Output the [x, y] coordinate of the center of the cell containing the given text.  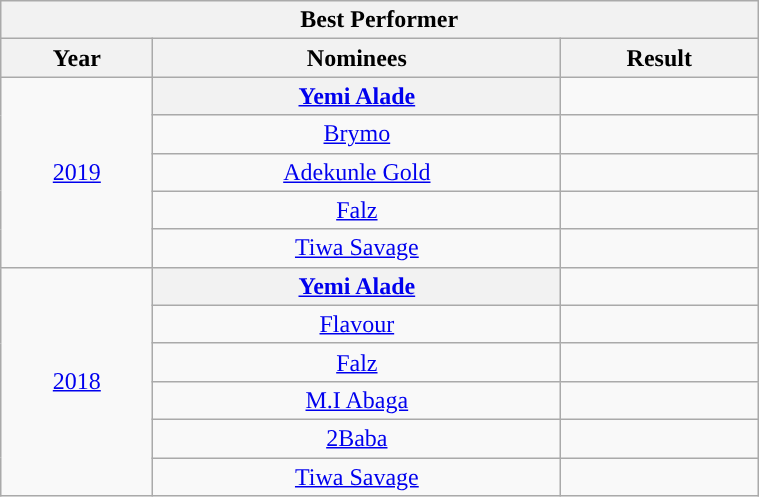
2Baba [357, 438]
Best Performer [380, 20]
Year [77, 58]
M.I Abaga [357, 400]
Result [660, 58]
Nominees [357, 58]
2018 [77, 381]
Flavour [357, 324]
2019 [77, 172]
Brymo [357, 134]
Adekunle Gold [357, 172]
